Capture the cell that displays the provided text and extract its (X, Y) central coordinate. 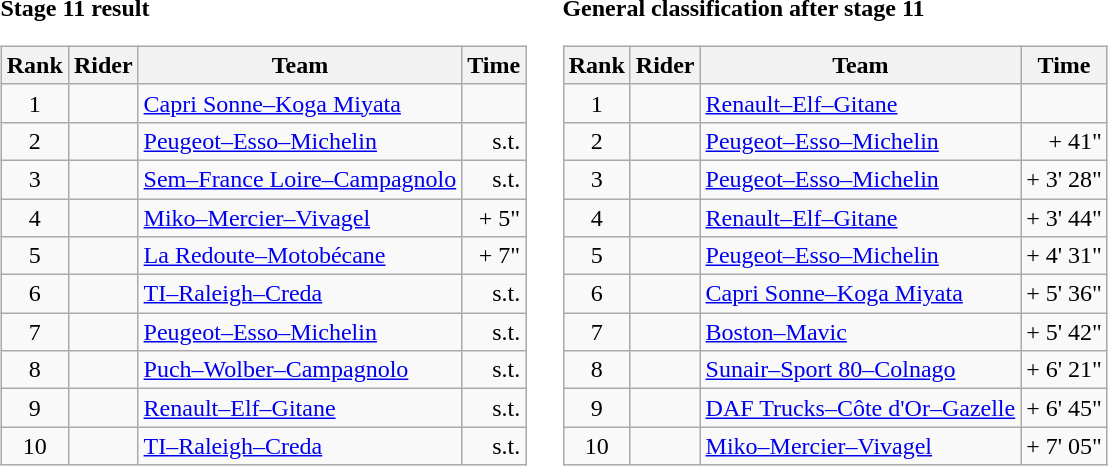
Sem–France Loire–Campagnolo (300, 179)
+ 7" (494, 256)
DAF Trucks–Côte d'Or–Gazelle (860, 408)
La Redoute–Motobécane (300, 256)
+ 5' 42" (1064, 332)
+ 5" (494, 217)
+ 4' 31" (1064, 256)
+ 3' 44" (1064, 217)
+ 3' 28" (1064, 179)
+ 7' 05" (1064, 446)
+ 41" (1064, 141)
Sunair–Sport 80–Colnago (860, 370)
+ 6' 45" (1064, 408)
+ 5' 36" (1064, 294)
Puch–Wolber–Campagnolo (300, 370)
Boston–Mavic (860, 332)
+ 6' 21" (1064, 370)
